Search for the cell housing the specified text and yield its (x, y) center coordinate. 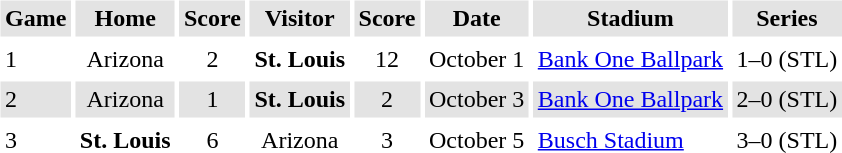
Date (476, 18)
2–0 (STL) (787, 100)
Visitor (300, 18)
12 (387, 59)
Game (35, 18)
Stadium (630, 18)
1–0 (STL) (787, 59)
Home (125, 18)
October 3 (476, 100)
Series (787, 18)
October 1 (476, 59)
